Return (X, Y) of the center of cell containing provided text 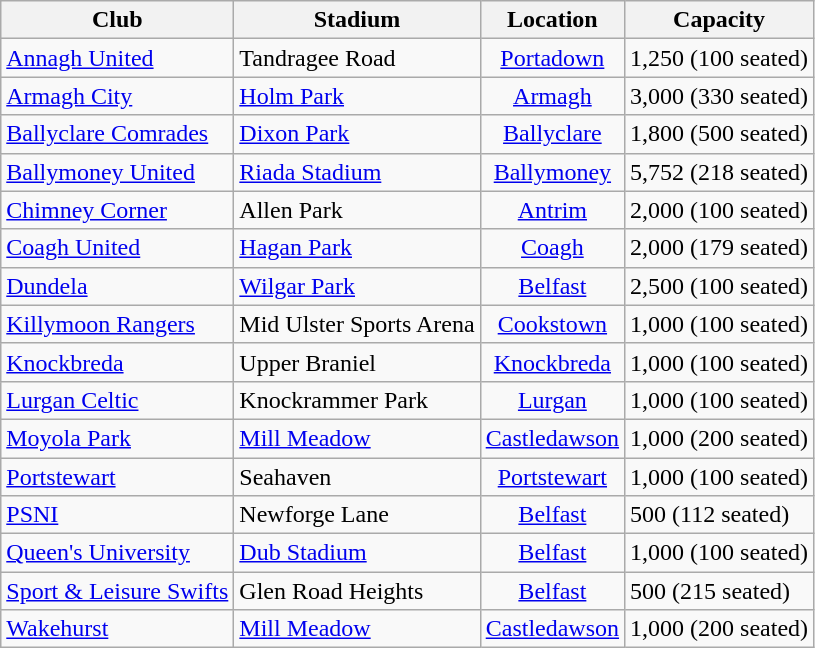
Sport & Leisure Swifts (118, 591)
PSNI (118, 515)
Club (118, 20)
Coagh (552, 248)
Antrim (552, 210)
2,000 (100 seated) (720, 210)
3,000 (330 seated) (720, 96)
Tandragee Road (357, 58)
Portadown (552, 58)
Knockrammer Park (357, 400)
Holm Park (357, 96)
Wilgar Park (357, 286)
2,500 (100 seated) (720, 286)
Seahaven (357, 477)
Moyola Park (118, 438)
Dixon Park (357, 134)
Ballymoney (552, 172)
Riada Stadium (357, 172)
Dub Stadium (357, 553)
Armagh City (118, 96)
Cookstown (552, 324)
Chimney Corner (118, 210)
Ballymoney United (118, 172)
Hagan Park (357, 248)
Capacity (720, 20)
Ballyclare (552, 134)
1,250 (100 seated) (720, 58)
Lurgan (552, 400)
500 (112 seated) (720, 515)
Upper Braniel (357, 362)
2,000 (179 seated) (720, 248)
Annagh United (118, 58)
Killymoon Rangers (118, 324)
Location (552, 20)
Mid Ulster Sports Arena (357, 324)
500 (215 seated) (720, 591)
Queen's University (118, 553)
Stadium (357, 20)
Glen Road Heights (357, 591)
5,752 (218 seated) (720, 172)
Wakehurst (118, 629)
Armagh (552, 96)
Lurgan Celtic (118, 400)
Newforge Lane (357, 515)
Dundela (118, 286)
1,800 (500 seated) (720, 134)
Coagh United (118, 248)
Allen Park (357, 210)
Ballyclare Comrades (118, 134)
